Extract the (x, y) coordinate from the center of the cell holding the provided text.  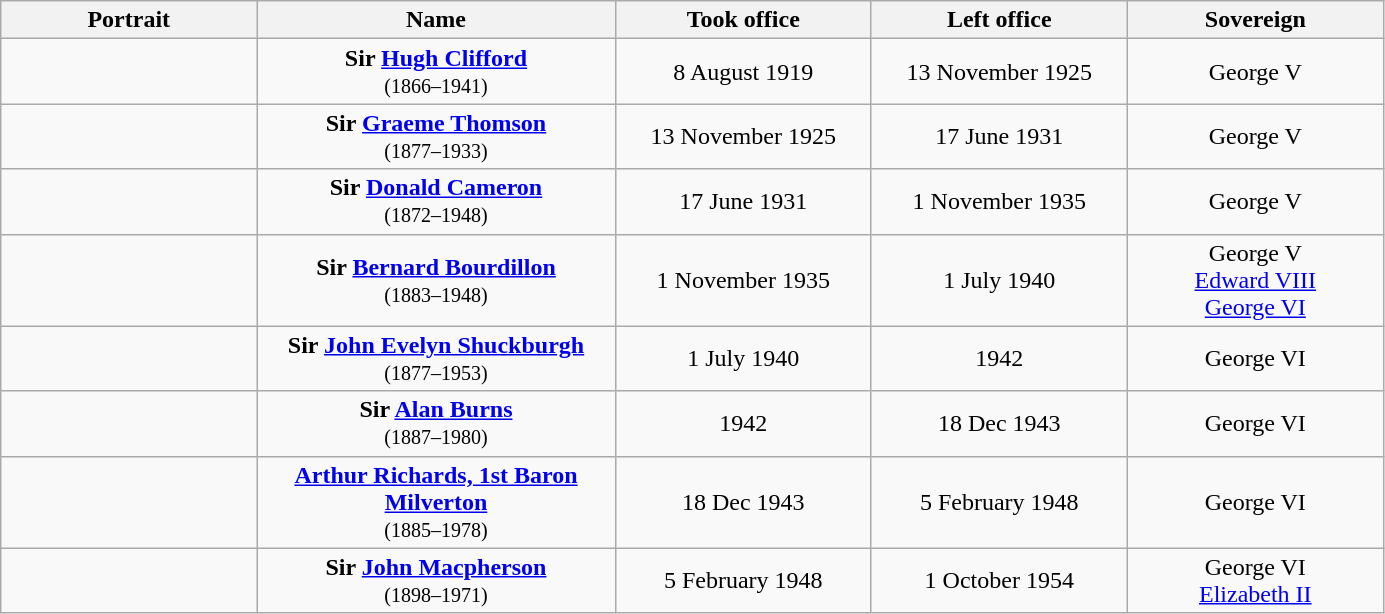
Sir Graeme Thomson(1877–1933) (436, 136)
Sir Bernard Bourdillon(1883–1948) (436, 280)
Sir John Evelyn Shuckburgh (1877–1953) (436, 358)
Sovereign (1255, 20)
Portrait (129, 20)
George VIElizabeth II (1255, 580)
George VEdward VIIIGeorge VI (1255, 280)
Left office (999, 20)
8 August 1919 (743, 72)
1 October 1954 (999, 580)
Sir Alan Burns(1887–1980) (436, 424)
Sir John Macpherson(1898–1971) (436, 580)
Sir Donald Cameron(1872–1948) (436, 202)
Name (436, 20)
Took office (743, 20)
Arthur Richards, 1st Baron Milverton(1885–1978) (436, 502)
Sir Hugh Clifford(1866–1941) (436, 72)
